Return the (X, Y) coordinate for the center point of the cell that contains the specified text.  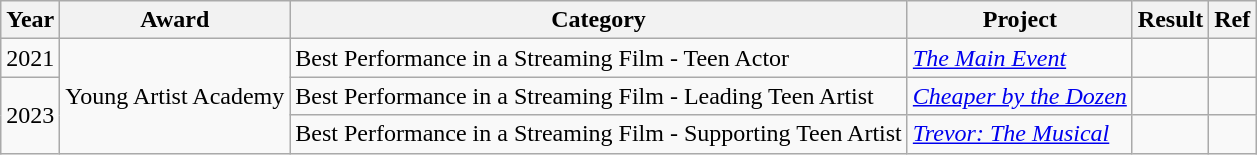
The Main Event (1020, 58)
Cheaper by the Dozen (1020, 96)
Trevor: The Musical (1020, 134)
Best Performance in a Streaming Film - Teen Actor (599, 58)
Ref (1232, 20)
Project (1020, 20)
Year (30, 20)
Best Performance in a Streaming Film - Leading Teen Artist (599, 96)
Category (599, 20)
2023 (30, 115)
Young Artist Academy (175, 96)
Best Performance in a Streaming Film - Supporting Teen Artist (599, 134)
Result (1170, 20)
2021 (30, 58)
Award (175, 20)
